Provide the [X, Y] coordinate of the cell's center where the given text is located.  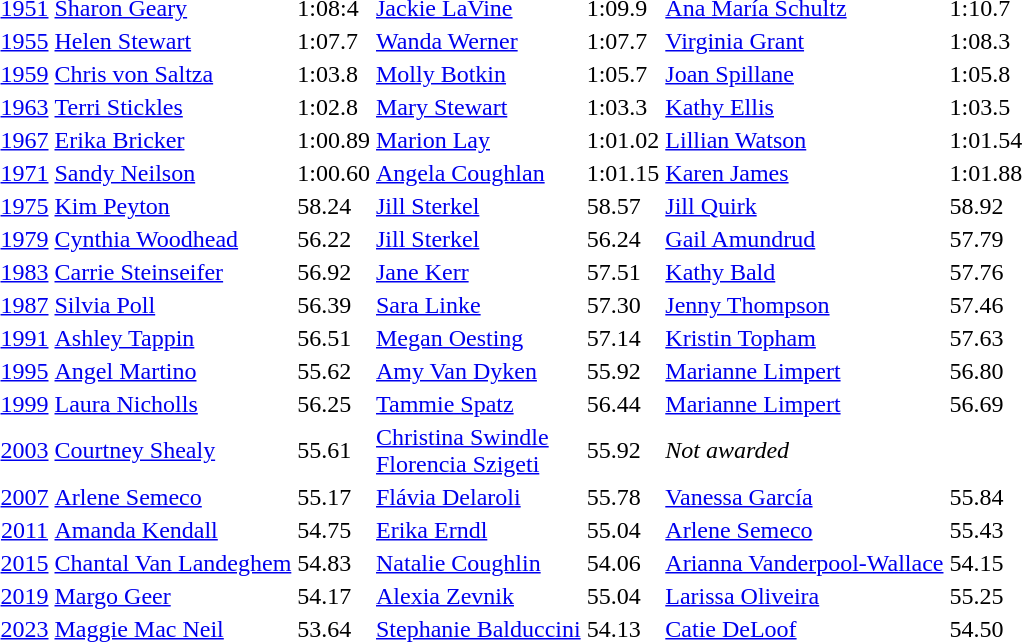
55.17 [334, 497]
1:05.7 [623, 74]
Vanessa García [804, 497]
54.75 [334, 530]
Margo Geer [173, 596]
Erika Erndl [479, 530]
1:00.60 [334, 173]
1:03.3 [623, 107]
Kim Peyton [173, 206]
Kristin Topham [804, 338]
Cynthia Woodhead [173, 239]
1:03.8 [334, 74]
Chris von Saltza [173, 74]
Jane Kerr [479, 272]
Erika Bricker [173, 140]
56.25 [334, 404]
Karen James [804, 173]
Helen Stewart [173, 41]
56.92 [334, 272]
Larissa Oliveira [804, 596]
56.51 [334, 338]
Jill Quirk [804, 206]
Laura Nicholls [173, 404]
Kathy Ellis [804, 107]
Lillian Watson [804, 140]
55.78 [623, 497]
Natalie Coughlin [479, 563]
Megan Oesting [479, 338]
Chantal Van Landeghem [173, 563]
Amy Van Dyken [479, 371]
Terri Stickles [173, 107]
1:02.8 [334, 107]
Arianna Vanderpool-Wallace [804, 563]
55.62 [334, 371]
Mary Stewart [479, 107]
Tammie Spatz [479, 404]
56.22 [334, 239]
57.14 [623, 338]
Silvia Poll [173, 305]
57.30 [623, 305]
Marion Lay [479, 140]
Gail Amundrud [804, 239]
55.61 [334, 450]
1:01.02 [623, 140]
Jenny Thompson [804, 305]
58.57 [623, 206]
Wanda Werner [479, 41]
1:01.15 [623, 173]
Molly Botkin [479, 74]
Sara Linke [479, 305]
57.51 [623, 272]
56.39 [334, 305]
Angel Martino [173, 371]
Joan Spillane [804, 74]
Angela Coughlan [479, 173]
Flávia Delaroli [479, 497]
1:00.89 [334, 140]
Sandy Neilson [173, 173]
Virginia Grant [804, 41]
Ashley Tappin [173, 338]
54.06 [623, 563]
58.24 [334, 206]
Amanda Kendall [173, 530]
Carrie Steinseifer [173, 272]
Alexia Zevnik [479, 596]
Christina Swindle Florencia Szigeti [479, 450]
54.83 [334, 563]
Kathy Bald [804, 272]
56.44 [623, 404]
54.17 [334, 596]
Courtney Shealy [173, 450]
56.24 [623, 239]
